For the text-containing cell, return its midpoint in [X, Y] coordinate format. 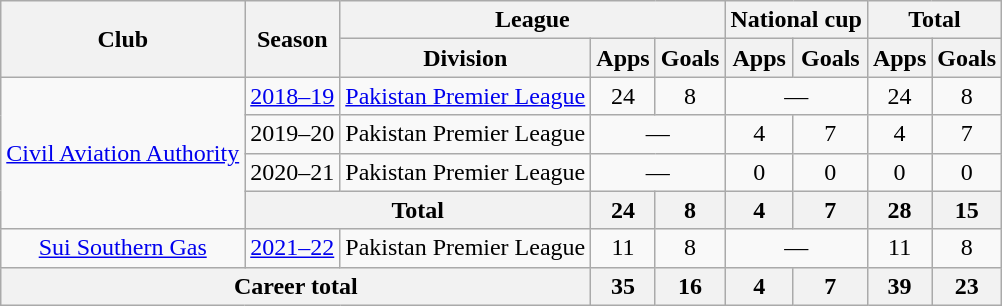
2021–22 [292, 248]
Career total [296, 286]
Civil Aviation Authority [123, 153]
Division [466, 58]
Season [292, 39]
2020–21 [292, 172]
2019–20 [292, 134]
23 [967, 286]
35 [623, 286]
15 [967, 210]
Club [123, 39]
39 [899, 286]
16 [690, 286]
League [532, 20]
2018–19 [292, 96]
National cup [796, 20]
Sui Southern Gas [123, 248]
28 [899, 210]
